Pinpoint the cell where the given text exists, returning its [X, Y] midpoint coordinate. 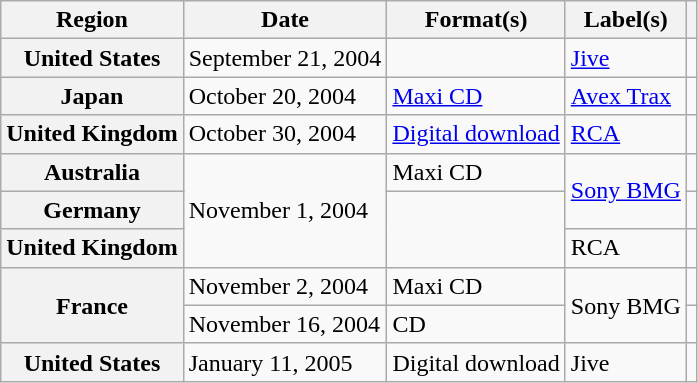
September 21, 2004 [285, 58]
November 1, 2004 [285, 210]
November 16, 2004 [285, 324]
CD [476, 324]
October 30, 2004 [285, 134]
January 11, 2005 [285, 362]
Format(s) [476, 20]
Germany [92, 210]
Date [285, 20]
Australia [92, 172]
Avex Trax [626, 96]
November 2, 2004 [285, 286]
Region [92, 20]
France [92, 305]
Japan [92, 96]
Label(s) [626, 20]
October 20, 2004 [285, 96]
